Scan for the cell matching the given text and deliver its [x, y] coordinate at center. 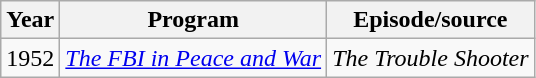
The FBI in Peace and War [194, 58]
1952 [30, 58]
The Trouble Shooter [431, 58]
Year [30, 20]
Program [194, 20]
Episode/source [431, 20]
